Locate the cell with the specified text and output its [X, Y] center coordinate. 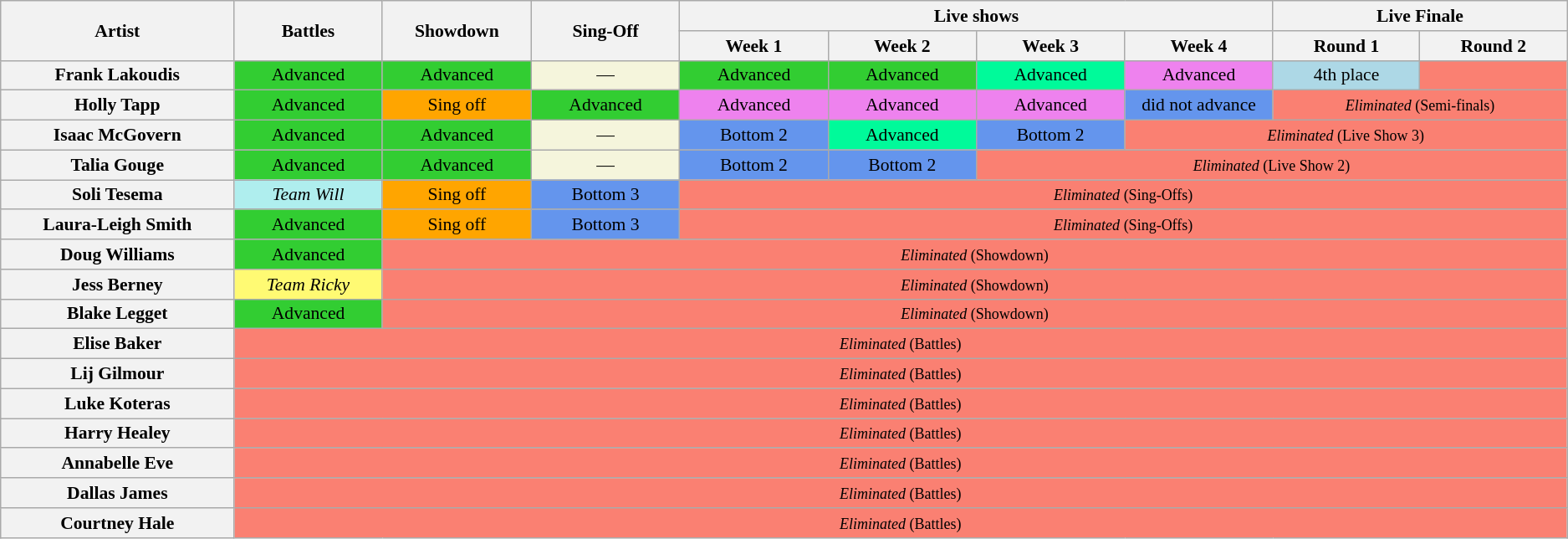
Team Will [308, 195]
Dallas James [117, 493]
Week 1 [754, 46]
Eliminated (Live Show 2) [1271, 165]
Artist [117, 30]
Luke Koteras [117, 403]
Team Ricky [308, 285]
Frank Lakoudis [117, 75]
Harry Healey [117, 434]
Isaac McGovern [117, 136]
Talia Gouge [117, 165]
Week 2 [901, 46]
Courtney Hale [117, 523]
Eliminated (Semi-finals) [1420, 105]
Week 4 [1199, 46]
Eliminated (Live Show 3) [1346, 136]
Annabelle Eve [117, 464]
Sing-Off [605, 30]
Lij Gilmour [117, 374]
4th place [1346, 75]
Laura-Leigh Smith [117, 225]
Holly Tapp [117, 105]
Showdown [457, 30]
Doug Williams [117, 254]
Live Finale [1420, 16]
Battles [308, 30]
Week 3 [1050, 46]
Soli Tesema [117, 195]
Round 2 [1494, 46]
Blake Legget [117, 314]
Round 1 [1346, 46]
did not advance [1199, 105]
Jess Berney [117, 285]
Elise Baker [117, 344]
Live shows [977, 16]
